For the text-containing cell, return its midpoint in (X, Y) coordinate format. 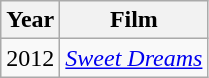
2012 (30, 58)
Year (30, 20)
Sweet Dreams (134, 58)
Film (134, 20)
